Determine the (X, Y) coordinate at the center of the cell enclosing the given text.  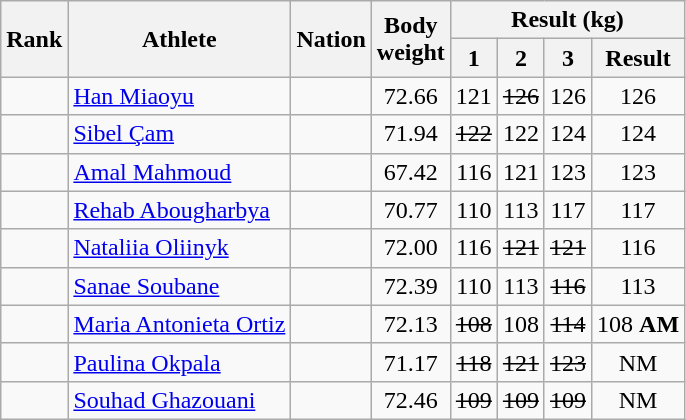
Maria Antonieta Ortiz (180, 324)
Rehab Abougharbya (180, 210)
71.94 (410, 134)
Sanae Soubane (180, 286)
72.13 (410, 324)
71.17 (410, 362)
72.00 (410, 248)
Paulina Okpala (180, 362)
Nation (331, 39)
72.66 (410, 96)
Result (kg) (567, 20)
Souhad Ghazouani (180, 400)
114 (568, 324)
Result (638, 58)
1 (474, 58)
118 (474, 362)
Nataliia Oliinyk (180, 248)
3 (568, 58)
2 (520, 58)
Amal Mahmoud (180, 172)
70.77 (410, 210)
Bodyweight (410, 39)
72.39 (410, 286)
Athlete (180, 39)
Han Miaoyu (180, 96)
Sibel Çam (180, 134)
67.42 (410, 172)
72.46 (410, 400)
Rank (34, 39)
108 AM (638, 324)
